Determine the (x, y) coordinate at the center of the cell enclosing the given text.  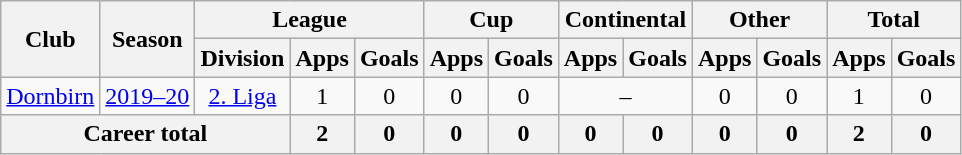
2019–20 (148, 96)
Total (894, 20)
2. Liga (242, 96)
Season (148, 39)
Club (50, 39)
Other (759, 20)
Career total (146, 134)
– (625, 96)
League (310, 20)
Division (242, 58)
Continental (625, 20)
Dornbirn (50, 96)
Cup (491, 20)
